Identify which cell holds the provided text, then report its (X, Y) central coordinate. 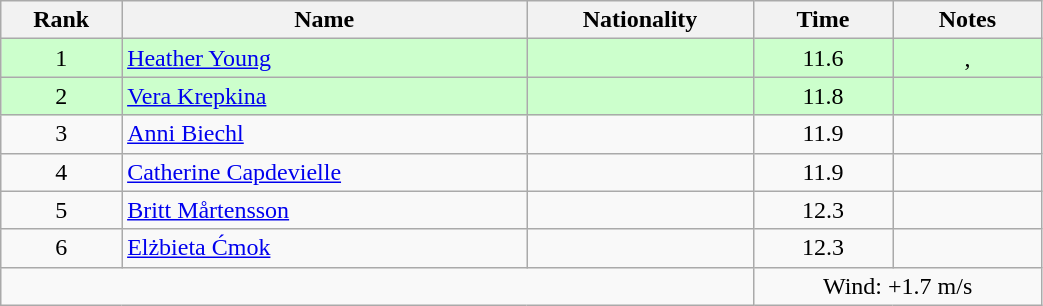
Name (324, 20)
11.6 (823, 58)
Vera Krepkina (324, 96)
11.8 (823, 96)
Catherine Capdevielle (324, 172)
4 (62, 172)
Nationality (640, 20)
Notes (968, 20)
Heather Young (324, 58)
Britt Mårtensson (324, 210)
Anni Biechl (324, 134)
3 (62, 134)
1 (62, 58)
2 (62, 96)
5 (62, 210)
Elżbieta Ćmok (324, 248)
Wind: +1.7 m/s (898, 286)
Rank (62, 20)
Time (823, 20)
6 (62, 248)
, (968, 58)
